Return the (X, Y) coordinate for the center point of the cell that contains the specified text.  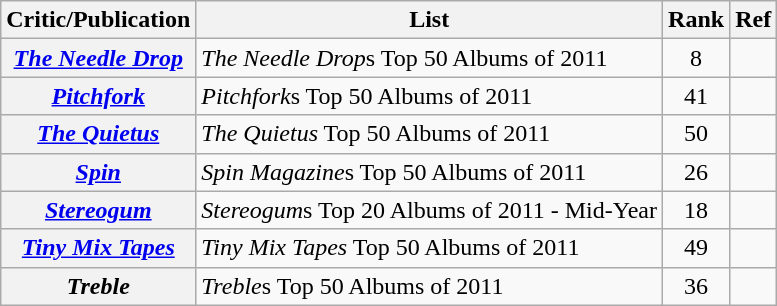
Ref (754, 20)
Tiny Mix Tapes Top 50 Albums of 2011 (430, 248)
Stereogum (98, 210)
Spin (98, 172)
26 (696, 172)
41 (696, 96)
Treble (98, 286)
49 (696, 248)
36 (696, 286)
The Quietus (98, 134)
Pitchfork (98, 96)
Rank (696, 20)
50 (696, 134)
The Quietus Top 50 Albums of 2011 (430, 134)
8 (696, 58)
Tiny Mix Tapes (98, 248)
Pitchforks Top 50 Albums of 2011 (430, 96)
Spin Magazines Top 50 Albums of 2011 (430, 172)
The Needle Drops Top 50 Albums of 2011 (430, 58)
Trebles Top 50 Albums of 2011 (430, 286)
Stereogums Top 20 Albums of 2011 - Mid-Year (430, 210)
The Needle Drop (98, 58)
18 (696, 210)
List (430, 20)
Critic/Publication (98, 20)
